Capture the cell that displays the provided text and extract its (X, Y) central coordinate. 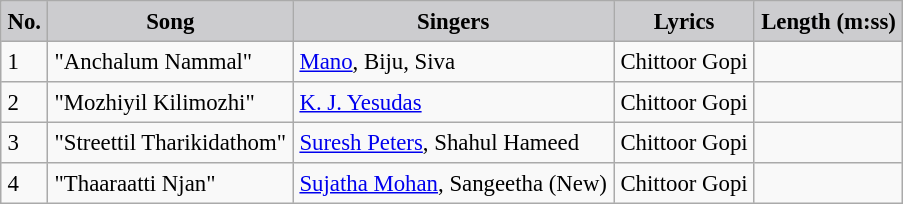
Length (m:ss) (828, 21)
1 (24, 61)
2 (24, 102)
4 (24, 183)
No. (24, 21)
Mano, Biju, Siva (454, 61)
"Mozhiyil Kilimozhi" (170, 102)
"Streettil Tharikidathom" (170, 142)
Suresh Peters, Shahul Hameed (454, 142)
K. J. Yesudas (454, 102)
"Thaaraatti Njan" (170, 183)
"Anchalum Nammal" (170, 61)
Sujatha Mohan, Sangeetha (New) (454, 183)
Singers (454, 21)
Song (170, 21)
Lyrics (684, 21)
3 (24, 142)
